Find where the given text appears and provide that cell's center as [X, Y] coordinate. 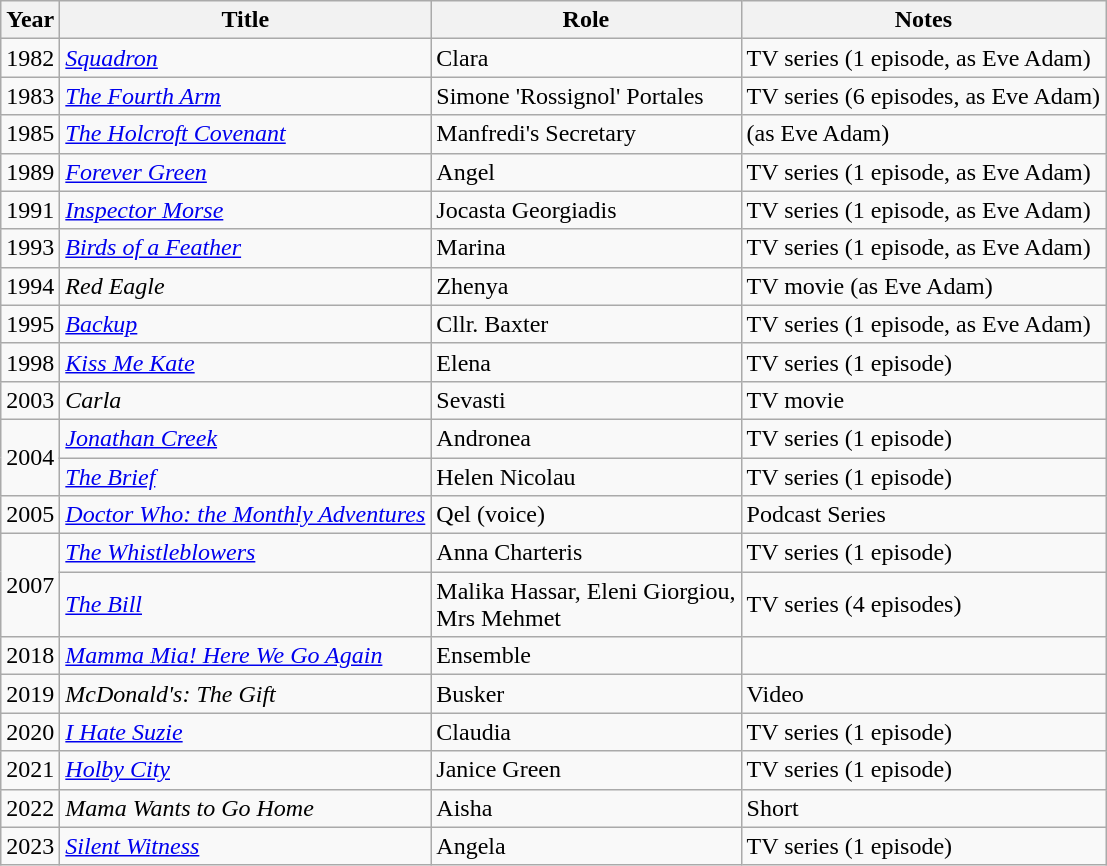
2018 [30, 656]
Busker [586, 694]
2005 [30, 515]
Short [924, 808]
2019 [30, 694]
Squadron [246, 58]
1982 [30, 58]
Cllr. Baxter [586, 324]
Sevasti [586, 400]
I Hate Suzie [246, 732]
TV movie [924, 400]
Malika Hassar, Eleni Giorgiou,Mrs Mehmet [586, 604]
Birds of a Feather [246, 248]
Inspector Morse [246, 210]
2004 [30, 457]
Title [246, 20]
Doctor Who: the Monthly Adventures [246, 515]
2021 [30, 770]
Jocasta Georgiadis [586, 210]
Kiss Me Kate [246, 362]
The Fourth Arm [246, 96]
Video [924, 694]
1985 [30, 134]
Helen Nicolau [586, 477]
TV series (6 episodes, as Eve Adam) [924, 96]
Janice Green [586, 770]
Year [30, 20]
Red Eagle [246, 286]
Forever Green [246, 172]
1993 [30, 248]
Elena [586, 362]
Andronea [586, 438]
Role [586, 20]
Anna Charteris [586, 553]
2003 [30, 400]
The Whistleblowers [246, 553]
Mama Wants to Go Home [246, 808]
Qel (voice) [586, 515]
The Holcroft Covenant [246, 134]
Aisha [586, 808]
1995 [30, 324]
Podcast Series [924, 515]
1991 [30, 210]
Zhenya [586, 286]
TV movie (as Eve Adam) [924, 286]
McDonald's: The Gift [246, 694]
Claudia [586, 732]
Carla [246, 400]
TV series (4 episodes) [924, 604]
1998 [30, 362]
The Brief [246, 477]
Simone 'Rossignol' Portales [586, 96]
2022 [30, 808]
Notes [924, 20]
Ensemble [586, 656]
The Bill [246, 604]
Clara [586, 58]
Angela [586, 846]
2020 [30, 732]
(as Eve Adam) [924, 134]
Mamma Mia! Here We Go Again [246, 656]
Angel [586, 172]
1983 [30, 96]
Backup [246, 324]
Silent Witness [246, 846]
2007 [30, 586]
Jonathan Creek [246, 438]
2023 [30, 846]
1989 [30, 172]
1994 [30, 286]
Manfredi's Secretary [586, 134]
Marina [586, 248]
Holby City [246, 770]
